Pinpoint the cell where the given text exists, returning its [x, y] midpoint coordinate. 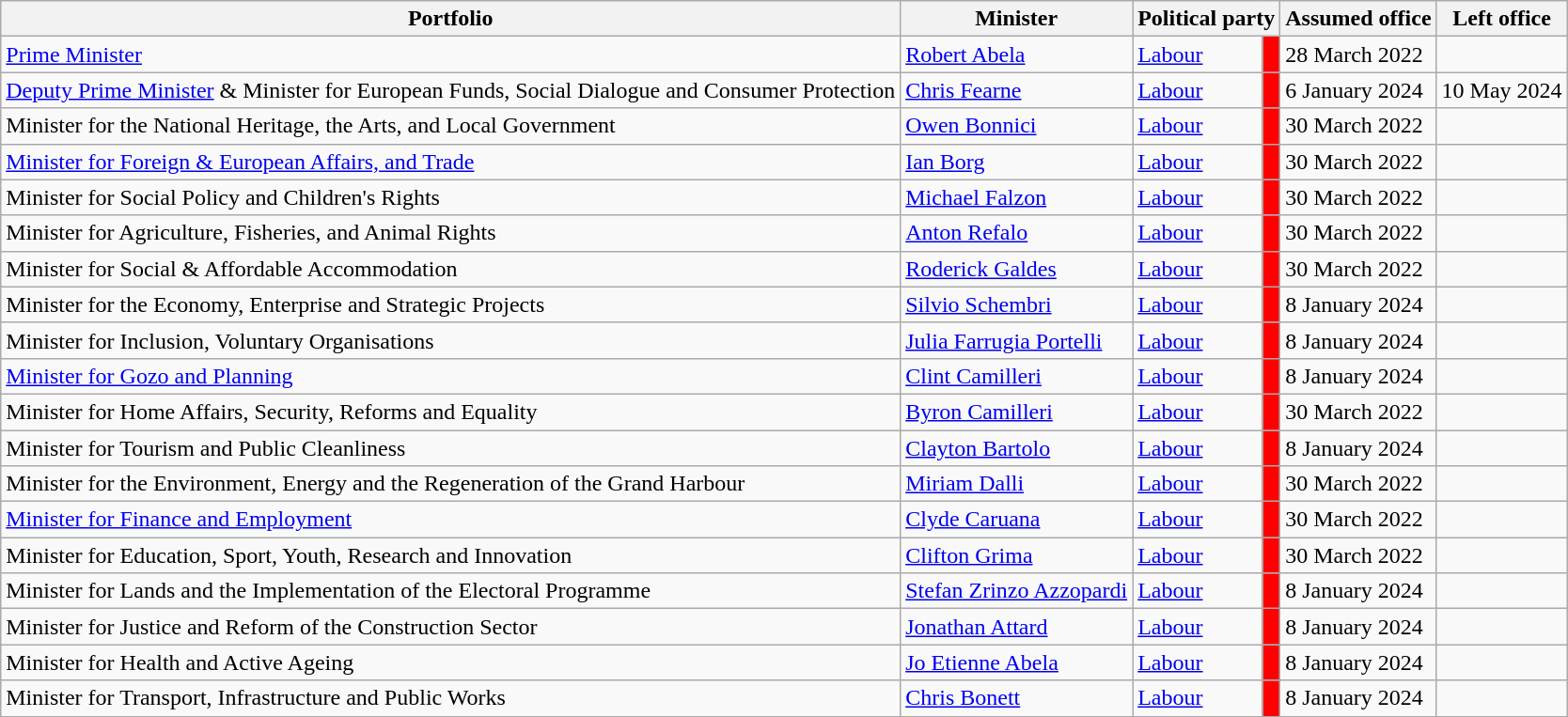
Minister for Lands and the Implementation of the Electoral Programme [451, 591]
Chris Bonett [1017, 698]
Minister for the Environment, Energy and the Regeneration of the Grand Harbour [451, 484]
Silvio Schembri [1017, 304]
Minister for Justice and Reform of the Construction Sector [451, 627]
Byron Camilleri [1017, 412]
Left office [1502, 19]
Clifton Grima [1017, 555]
Stefan Zrinzo Azzopardi [1017, 591]
Minister for Social & Affordable Accommodation [451, 269]
Jonathan Attard [1017, 627]
Miriam Dalli [1017, 484]
Jo Etienne Abela [1017, 662]
Minister for Tourism and Public Cleanliness [451, 448]
Ian Borg [1017, 162]
Chris Fearne [1017, 90]
Owen Bonnici [1017, 126]
Roderick Galdes [1017, 269]
Assumed office [1358, 19]
Minister for Foreign & European Affairs, and Trade [451, 162]
Julia Farrugia Portelli [1017, 340]
Michael Falzon [1017, 197]
Clayton Bartolo [1017, 448]
Anton Refalo [1017, 233]
Prime Minister [451, 55]
Minister for the Economy, Enterprise and Strategic Projects [451, 304]
10 May 2024 [1502, 90]
Minister for Home Affairs, Security, Reforms and Equality [451, 412]
6 January 2024 [1358, 90]
Minister for Finance and Employment [451, 520]
Portfolio [451, 19]
Deputy Prime Minister & Minister for European Funds, Social Dialogue and Consumer Protection [451, 90]
Minister for Transport, Infrastructure and Public Works [451, 698]
Clyde Caruana [1017, 520]
Robert Abela [1017, 55]
Minister for Gozo and Planning [451, 376]
Minister for Health and Active Ageing [451, 662]
Minister for Education, Sport, Youth, Research and Innovation [451, 555]
Minister for Agriculture, Fisheries, and Animal Rights [451, 233]
Minister for Social Policy and Children's Rights [451, 197]
Clint Camilleri [1017, 376]
Political party [1207, 19]
Minister for the National Heritage, the Arts, and Local Government [451, 126]
28 March 2022 [1358, 55]
Minister for Inclusion, Voluntary Organisations [451, 340]
Minister [1017, 19]
